Detect which cell encompasses the target text, then output its [x, y] center coordinate. 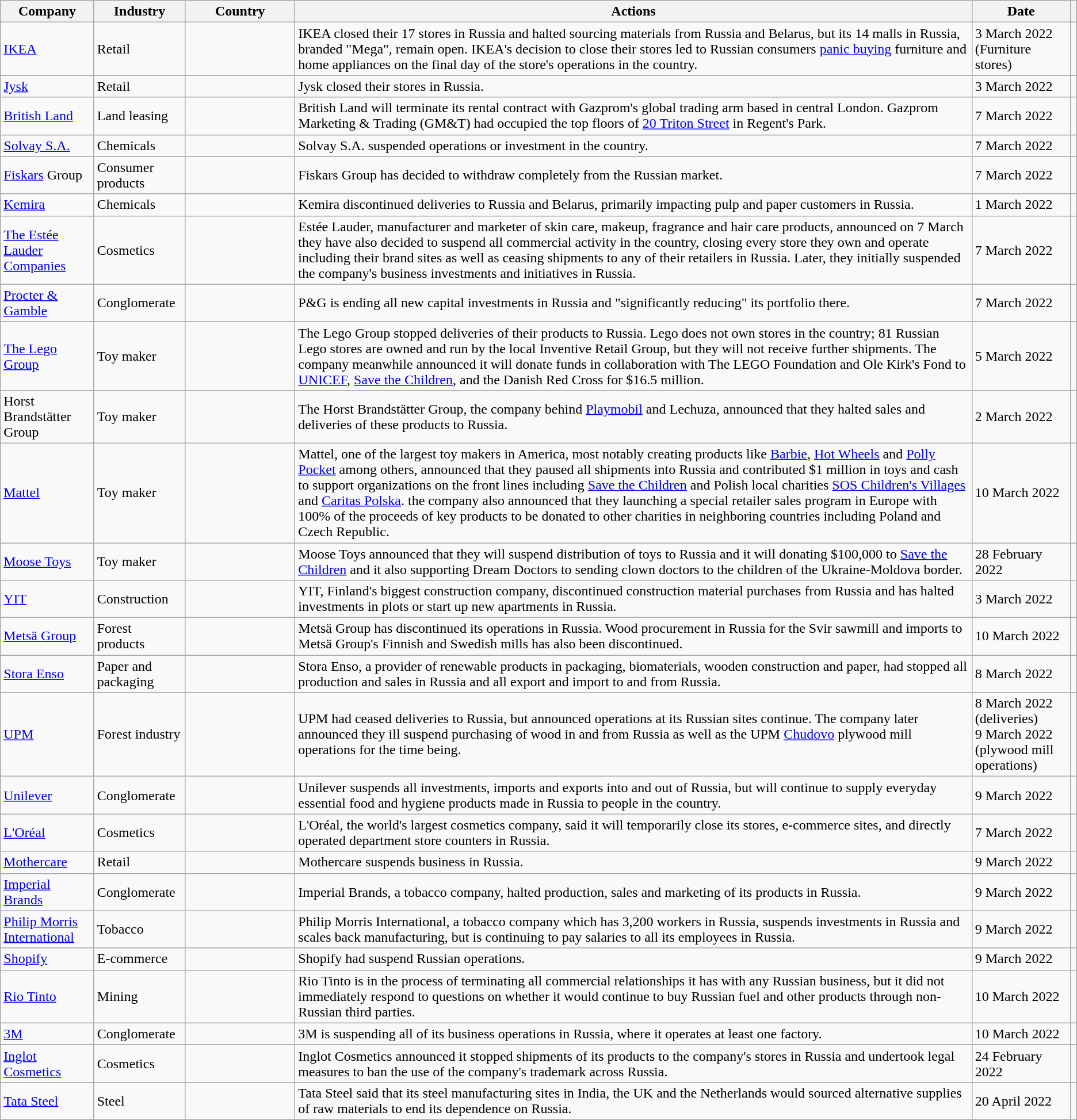
Metsä Group [47, 636]
Rio Tinto [47, 996]
Fiskars Group has decided to withdraw completely from the Russian market. [633, 175]
28 February 2022 [1021, 561]
British Land [47, 116]
Imperial Brands, a tobacco company, halted production, sales and marketing of its products in Russia. [633, 892]
P&G is ending all new capital investments in Russia and "significantly reducing" its portfolio there. [633, 303]
Date [1021, 12]
Company [47, 12]
IKEA [47, 49]
Kemira discontinued deliveries to Russia and Belarus, primarily impacting pulp and paper customers in Russia. [633, 205]
Fiskars Group [47, 175]
YIT [47, 599]
Forest products [139, 636]
Paper and packaging [139, 674]
24 February 2022 [1021, 1063]
8 March 2022 (deliveries) 9 March 2022 (plywood mill operations) [1021, 735]
Jysk closed their stores in Russia. [633, 86]
Actions [633, 12]
Moose Toys [47, 561]
Land leasing [139, 116]
5 March 2022 [1021, 356]
3 March 2022 (Furniture stores) [1021, 49]
L'Oréal [47, 833]
Country [240, 12]
UPM [47, 735]
Jysk [47, 86]
Steel [139, 1101]
Tobacco [139, 930]
3M is suspending all of its business operations in Russia, where it operates at least one factory. [633, 1034]
Philip Morris International [47, 930]
2 March 2022 [1021, 416]
Tata Steel [47, 1101]
Construction [139, 599]
Consumer products [139, 175]
Unilever [47, 795]
Solvay S.A. [47, 146]
Shopify [47, 959]
8 March 2022 [1021, 674]
Imperial Brands [47, 892]
Stora Enso [47, 674]
Horst Brandstätter Group [47, 416]
Inglot Cosmetics [47, 1063]
Procter & Gamble [47, 303]
E-commerce [139, 959]
The Horst Brandstätter Group, the company behind Playmobil and Lechuza, announced that they halted sales and deliveries of these products to Russia. [633, 416]
3M [47, 1034]
Shopify had suspend Russian operations. [633, 959]
Forest industry [139, 735]
Industry [139, 12]
Mothercare suspends business in Russia. [633, 862]
Mattel [47, 492]
Kemira [47, 205]
The Lego Group [47, 356]
Solvay S.A. suspended operations or investment in the country. [633, 146]
20 April 2022 [1021, 1101]
The Estée Lauder Companies [47, 250]
Mothercare [47, 862]
1 March 2022 [1021, 205]
Mining [139, 996]
